Pinpoint the cell where the given text exists, returning its (x, y) midpoint coordinate. 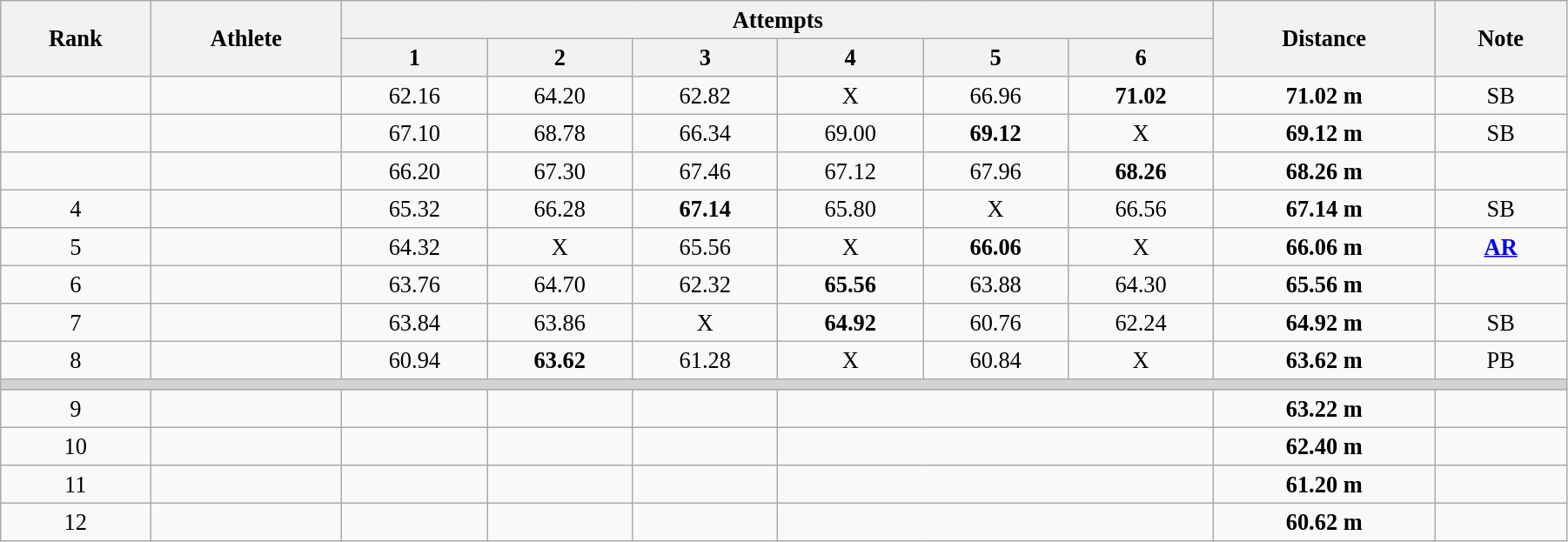
62.16 (414, 95)
Rank (76, 38)
69.12 (995, 133)
64.30 (1142, 284)
Distance (1324, 38)
63.84 (414, 323)
64.92 (851, 323)
67.12 (851, 171)
64.70 (560, 284)
69.00 (851, 133)
69.12 m (1324, 133)
9 (76, 409)
Athlete (246, 38)
65.56 m (1324, 284)
63.88 (995, 284)
68.26 m (1324, 171)
63.76 (414, 284)
60.76 (995, 323)
65.80 (851, 209)
60.94 (414, 360)
AR (1501, 247)
66.28 (560, 209)
68.26 (1142, 171)
PB (1501, 360)
62.32 (705, 284)
67.10 (414, 133)
68.78 (560, 133)
66.56 (1142, 209)
62.40 m (1324, 446)
63.86 (560, 323)
10 (76, 446)
67.14 m (1324, 209)
8 (76, 360)
66.96 (995, 95)
63.22 m (1324, 409)
64.20 (560, 95)
67.14 (705, 209)
71.02 (1142, 95)
71.02 m (1324, 95)
66.20 (414, 171)
60.62 m (1324, 522)
64.32 (414, 247)
61.28 (705, 360)
67.46 (705, 171)
12 (76, 522)
61.20 m (1324, 485)
3 (705, 57)
66.06 (995, 247)
62.82 (705, 95)
11 (76, 485)
67.96 (995, 171)
67.30 (560, 171)
2 (560, 57)
60.84 (995, 360)
Attempts (778, 19)
1 (414, 57)
63.62 m (1324, 360)
62.24 (1142, 323)
64.92 m (1324, 323)
7 (76, 323)
63.62 (560, 360)
Note (1501, 38)
65.32 (414, 209)
66.34 (705, 133)
66.06 m (1324, 247)
